Return the [x, y] coordinate for the center point of the cell that contains the specified text.  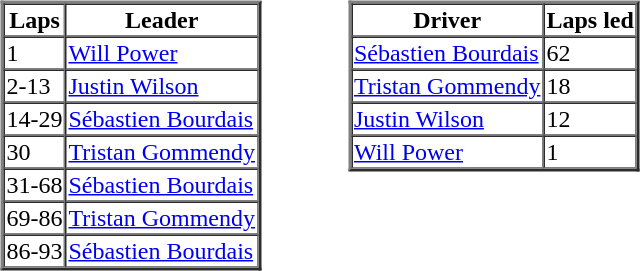
Laps led [590, 20]
Leader [161, 20]
Driver [447, 20]
18 [590, 86]
Laps [35, 20]
31-68 [35, 184]
2-13 [35, 86]
69-86 [35, 218]
62 [590, 52]
12 [590, 118]
86-93 [35, 250]
30 [35, 152]
14-29 [35, 118]
